Search for the cell housing the specified text and yield its [x, y] center coordinate. 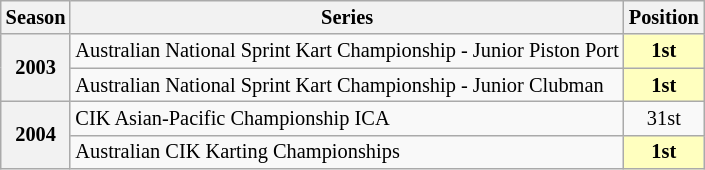
CIK Asian-Pacific Championship ICA [346, 118]
Australian National Sprint Kart Championship - Junior Clubman [346, 85]
2003 [36, 68]
Series [346, 17]
Australian National Sprint Kart Championship - Junior Piston Port [346, 51]
2004 [36, 134]
31st [664, 118]
Position [664, 17]
Season [36, 17]
Australian CIK Karting Championships [346, 152]
